Scan for the cell matching the given text and deliver its (x, y) coordinate at center. 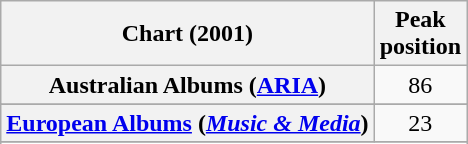
Australian Albums (ARIA) (188, 85)
Peakposition (420, 34)
86 (420, 85)
Chart (2001) (188, 34)
European Albums (Music & Media) (188, 123)
23 (420, 123)
